Scan for the cell matching the given text and deliver its (X, Y) coordinate at center. 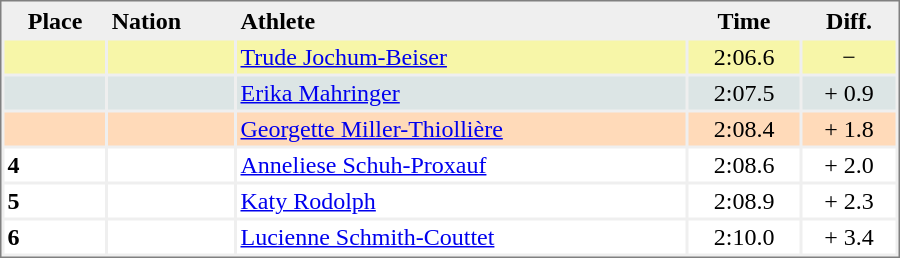
+ 2.0 (850, 164)
+ 3.4 (850, 236)
Nation (172, 20)
+ 1.8 (850, 128)
4 (54, 164)
Lucienne Schmith-Couttet (461, 236)
Erika Mahringer (461, 92)
Diff. (850, 20)
− (850, 56)
Georgette Miller-Thiollière (461, 128)
6 (54, 236)
2:07.5 (744, 92)
2:08.9 (744, 200)
5 (54, 200)
+ 0.9 (850, 92)
2:06.6 (744, 56)
2:08.6 (744, 164)
Katy Rodolph (461, 200)
Trude Jochum-Beiser (461, 56)
Place (54, 20)
+ 2.3 (850, 200)
Athlete (461, 20)
2:08.4 (744, 128)
2:10.0 (744, 236)
Anneliese Schuh-Proxauf (461, 164)
Time (744, 20)
